Return the (X, Y) coordinate for the center point of the cell that contains the specified text.  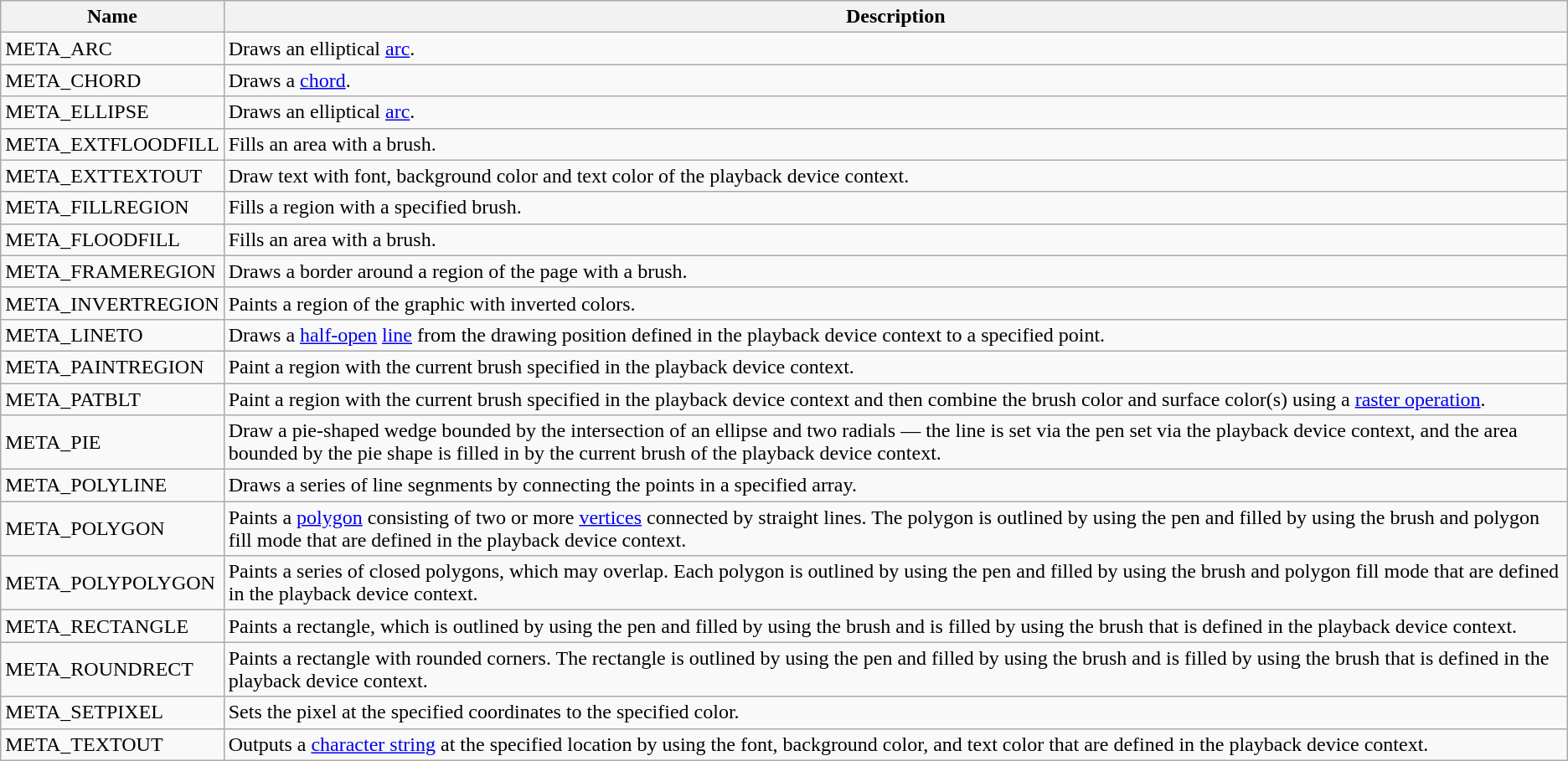
META_POLYGON (112, 529)
META_ARC (112, 49)
META_TEXTOUT (112, 744)
Draw text with font, background color and text color of the playback device context. (895, 176)
META_FLOODFILL (112, 239)
META_RECTANGLE (112, 626)
META_PAINTREGION (112, 367)
Paint a region with the current brush specified in the playback device context. (895, 367)
Draws a border around a region of the page with a brush. (895, 271)
META_SETPIXEL (112, 712)
Sets the pixel at the specified coordinates to the specified color. (895, 712)
META_EXTTEXTOUT (112, 176)
META_ROUNDRECT (112, 670)
Draws a chord. (895, 80)
Paints a region of the graphic with inverted colors. (895, 303)
META_PIE (112, 442)
META_INVERTREGION (112, 303)
META_POLYLINE (112, 486)
Description (895, 17)
META_EXTFLOODFILL (112, 144)
Name (112, 17)
Fills a region with a specified brush. (895, 208)
Draws a half-open line from the drawing position defined in the playback device context to a specified point. (895, 335)
META_FRAMEREGION (112, 271)
META_POLYPOLYGON (112, 583)
Draws a series of line segnments by connecting the points in a specified array. (895, 486)
META_FILLREGION (112, 208)
META_ELLIPSE (112, 112)
META_LINETO (112, 335)
META_CHORD (112, 80)
META_PATBLT (112, 399)
